Provide the (x, y) coordinate of the cell's center where the given text is located.  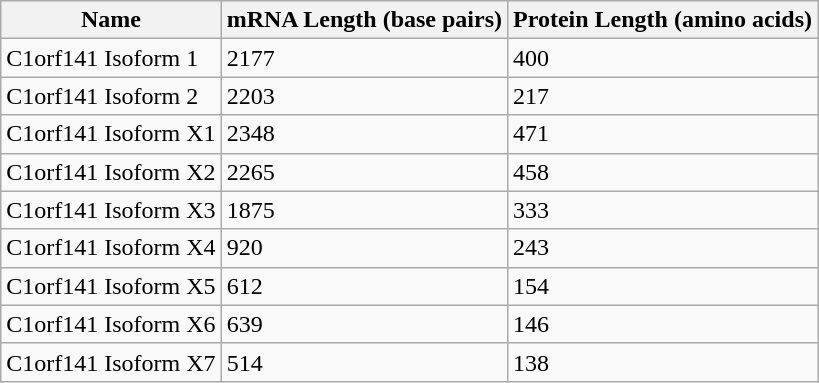
612 (364, 286)
C1orf141 Isoform X4 (111, 248)
C1orf141 Isoform 1 (111, 58)
458 (663, 172)
471 (663, 134)
333 (663, 210)
C1orf141 Isoform X1 (111, 134)
C1orf141 Isoform 2 (111, 96)
639 (364, 324)
Name (111, 20)
2348 (364, 134)
154 (663, 286)
C1orf141 Isoform X5 (111, 286)
C1orf141 Isoform X2 (111, 172)
138 (663, 362)
514 (364, 362)
2265 (364, 172)
C1orf141 Isoform X3 (111, 210)
146 (663, 324)
mRNA Length (base pairs) (364, 20)
C1orf141 Isoform X6 (111, 324)
Protein Length (amino acids) (663, 20)
243 (663, 248)
C1orf141 Isoform X7 (111, 362)
217 (663, 96)
2203 (364, 96)
920 (364, 248)
400 (663, 58)
2177 (364, 58)
1875 (364, 210)
